Detect which cell encompasses the target text, then output its (x, y) center coordinate. 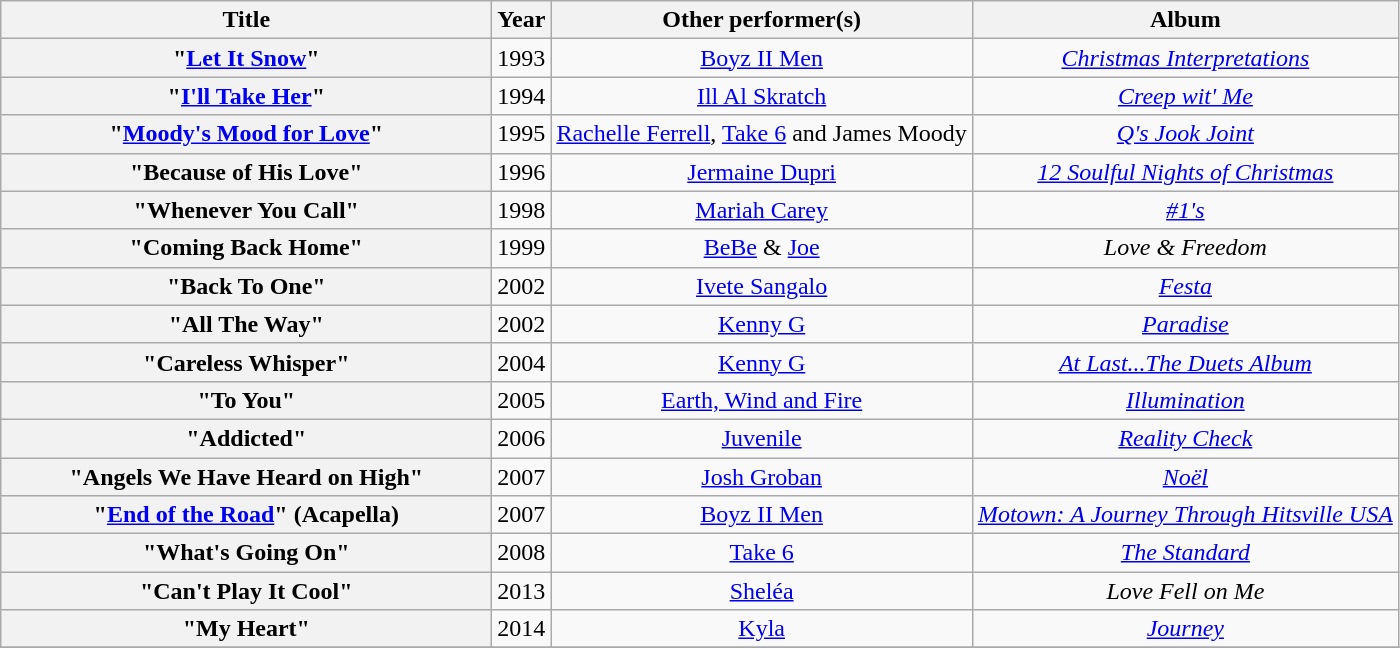
2008 (522, 553)
"Can't Play It Cool" (246, 591)
At Last...The Duets Album (1185, 362)
Paradise (1185, 324)
The Standard (1185, 553)
Year (522, 20)
2005 (522, 400)
Album (1185, 20)
Journey (1185, 629)
Festa (1185, 286)
Illumination (1185, 400)
"To You" (246, 400)
BeBe & Joe (762, 248)
"I'll Take Her" (246, 96)
Reality Check (1185, 438)
Take 6 (762, 553)
Love Fell on Me (1185, 591)
Jermaine Dupri (762, 172)
2013 (522, 591)
"Addicted" (246, 438)
Q's Jook Joint (1185, 134)
Love & Freedom (1185, 248)
Juvenile (762, 438)
1998 (522, 210)
1999 (522, 248)
"End of the Road" (Acapella) (246, 515)
Earth, Wind and Fire (762, 400)
Ill Al Skratch (762, 96)
Creep wit' Me (1185, 96)
Rachelle Ferrell, Take 6 and James Moody (762, 134)
2004 (522, 362)
Kyla (762, 629)
Sheléa (762, 591)
Title (246, 20)
"Whenever You Call" (246, 210)
1995 (522, 134)
"Angels We Have Heard on High" (246, 477)
Noël (1185, 477)
"Let It Snow" (246, 58)
#1's (1185, 210)
"What's Going On" (246, 553)
"Back To One" (246, 286)
"Careless Whisper" (246, 362)
"All The Way" (246, 324)
"Coming Back Home" (246, 248)
2006 (522, 438)
1993 (522, 58)
Christmas Interpretations (1185, 58)
Motown: A Journey Through Hitsville USA (1185, 515)
1996 (522, 172)
Other performer(s) (762, 20)
12 Soulful Nights of Christmas (1185, 172)
"Because of His Love" (246, 172)
Mariah Carey (762, 210)
1994 (522, 96)
"Moody's Mood for Love" (246, 134)
Josh Groban (762, 477)
Ivete Sangalo (762, 286)
2014 (522, 629)
"My Heart" (246, 629)
